Locate the cell with the specified text and output its (x, y) center coordinate. 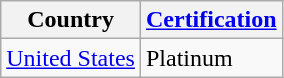
Country (71, 20)
Certification (211, 20)
Platinum (211, 58)
United States (71, 58)
